Find where the given text appears and provide that cell's center as (x, y) coordinate. 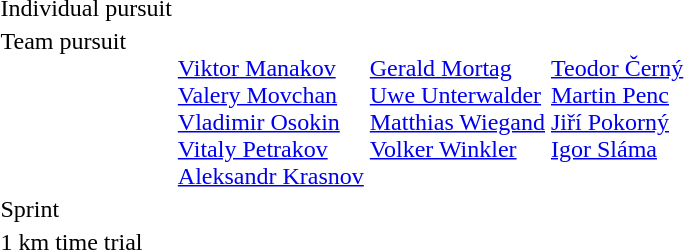
Gerald MortagUwe UnterwalderMatthias WiegandVolker Winkler (457, 108)
Viktor ManakovValery MovchanVladimir OsokinVitaly PetrakovAleksandr Krasnov (270, 108)
